Return the (x, y) coordinate for the center point of the cell that contains the specified text.  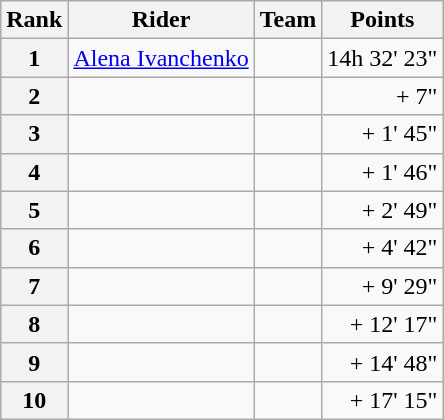
Alena Ivanchenko (161, 58)
2 (34, 96)
+ 7" (382, 96)
14h 32' 23" (382, 58)
+ 9' 29" (382, 286)
+ 12' 17" (382, 324)
+ 2' 49" (382, 210)
Rank (34, 20)
8 (34, 324)
Points (382, 20)
5 (34, 210)
+ 17' 15" (382, 400)
7 (34, 286)
+ 14' 48" (382, 362)
+ 1' 45" (382, 134)
10 (34, 400)
+ 1' 46" (382, 172)
4 (34, 172)
Rider (161, 20)
1 (34, 58)
9 (34, 362)
3 (34, 134)
6 (34, 248)
Team (288, 20)
+ 4' 42" (382, 248)
